Output the (x, y) coordinate of the center of the cell containing the given text.  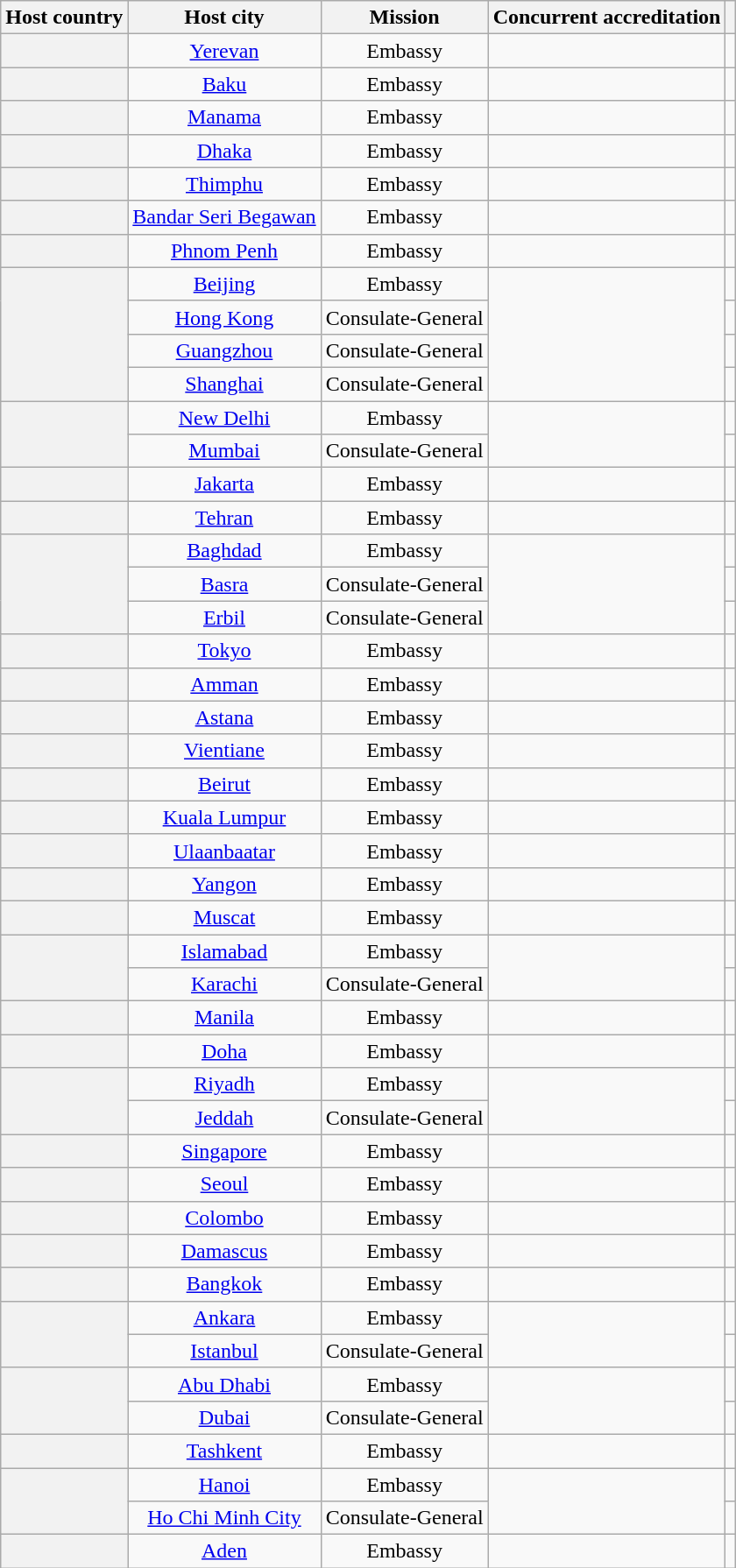
Phnom Penh (224, 251)
Doha (224, 1051)
Jeddah (224, 1118)
Dhaka (224, 151)
Muscat (224, 917)
Karachi (224, 985)
Beirut (224, 784)
Mission (405, 18)
Mumbai (224, 451)
Host country (65, 18)
Singapore (224, 1151)
Islamabad (224, 950)
Yerevan (224, 51)
Tashkent (224, 1451)
Manila (224, 1018)
Baghdad (224, 551)
Concurrent accreditation (606, 18)
New Delhi (224, 418)
Basra (224, 584)
Seoul (224, 1184)
Amman (224, 684)
Yangon (224, 884)
Hong Kong (224, 317)
Aden (224, 1551)
Riyadh (224, 1084)
Erbil (224, 618)
Abu Dhabi (224, 1384)
Bangkok (224, 1284)
Hanoi (224, 1485)
Baku (224, 84)
Guangzhou (224, 350)
Shanghai (224, 384)
Tehran (224, 518)
Tokyo (224, 651)
Damascus (224, 1251)
Thimphu (224, 184)
Vientiane (224, 751)
Ho Chi Minh City (224, 1518)
Host city (224, 18)
Ankara (224, 1317)
Bandar Seri Begawan (224, 217)
Colombo (224, 1218)
Astana (224, 717)
Beijing (224, 284)
Istanbul (224, 1351)
Jakarta (224, 484)
Ulaanbaatar (224, 851)
Manama (224, 117)
Kuala Lumpur (224, 817)
Dubai (224, 1417)
